Locate the cell with the specified text and output its [X, Y] center coordinate. 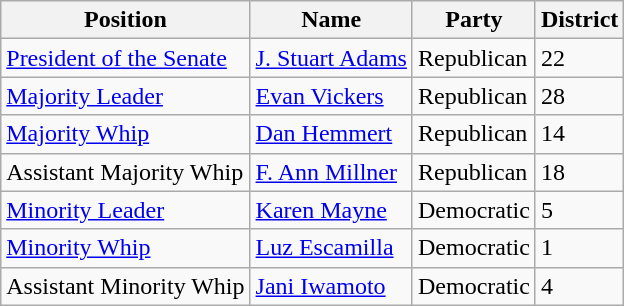
F. Ann Millner [331, 172]
28 [579, 96]
Evan Vickers [331, 96]
14 [579, 134]
4 [579, 286]
Jani Iwamoto [331, 286]
Dan Hemmert [331, 134]
District [579, 20]
22 [579, 58]
Position [126, 20]
Majority Whip [126, 134]
President of the Senate [126, 58]
Karen Mayne [331, 210]
J. Stuart Adams [331, 58]
Minority Whip [126, 248]
18 [579, 172]
Minority Leader [126, 210]
Name [331, 20]
Party [474, 20]
1 [579, 248]
Assistant Minority Whip [126, 286]
Assistant Majority Whip [126, 172]
5 [579, 210]
Luz Escamilla [331, 248]
Majority Leader [126, 96]
